From the cell containing the given text, extract its center point as (X, Y) coordinate. 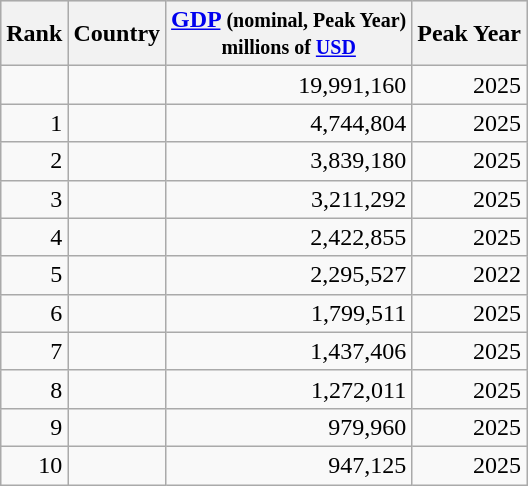
1 (34, 123)
1,799,511 (289, 313)
3,839,180 (289, 161)
8 (34, 389)
6 (34, 313)
5 (34, 275)
7 (34, 351)
Country (117, 34)
Rank (34, 34)
3 (34, 199)
4,744,804 (289, 123)
10 (34, 465)
1,272,011 (289, 389)
979,960 (289, 427)
2,422,855 (289, 237)
9 (34, 427)
1,437,406 (289, 351)
2022 (470, 275)
GDP (nominal, Peak Year)millions of USD (289, 34)
2,295,527 (289, 275)
947,125 (289, 465)
Peak Year (470, 34)
2 (34, 161)
4 (34, 237)
3,211,292 (289, 199)
19,991,160 (289, 85)
